Capture the cell that displays the provided text and extract its (X, Y) central coordinate. 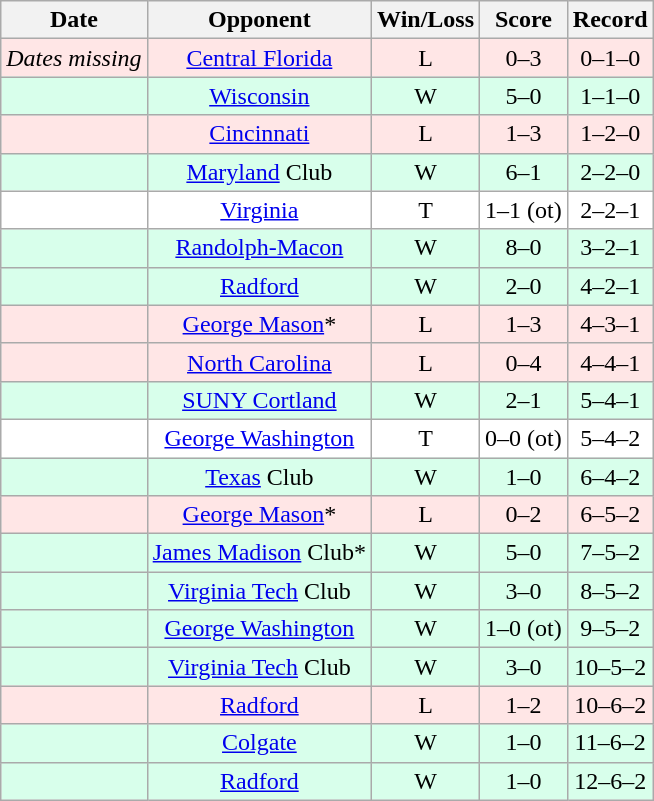
10–5–2 (610, 667)
4–4–1 (610, 362)
5–4–2 (610, 438)
Randolph-Macon (259, 248)
6–4–2 (610, 477)
Score (524, 20)
0–3 (524, 58)
1–1 (ot) (524, 210)
Virginia (259, 210)
6–5–2 (610, 515)
0–2 (524, 515)
Wisconsin (259, 96)
3–2–1 (610, 248)
Central Florida (259, 58)
11–6–2 (610, 743)
0–0 (ot) (524, 438)
James Madison Club* (259, 553)
Opponent (259, 20)
8–5–2 (610, 591)
1–1–0 (610, 96)
Date (74, 20)
Record (610, 20)
North Carolina (259, 362)
12–6–2 (610, 781)
9–5–2 (610, 629)
6–1 (524, 172)
5–4–1 (610, 400)
1–2–0 (610, 134)
8–0 (524, 248)
1–0 (ot) (524, 629)
7–5–2 (610, 553)
2–2–1 (610, 210)
2–2–0 (610, 172)
2–1 (524, 400)
Cincinnati (259, 134)
Win/Loss (426, 20)
0–4 (524, 362)
4–3–1 (610, 324)
0–1–0 (610, 58)
4–2–1 (610, 286)
SUNY Cortland (259, 400)
Maryland Club (259, 172)
1–2 (524, 705)
10–6–2 (610, 705)
Dates missing (74, 58)
Texas Club (259, 477)
Colgate (259, 743)
2–0 (524, 286)
